Return the [x, y] coordinate for the center point of the cell that contains the specified text.  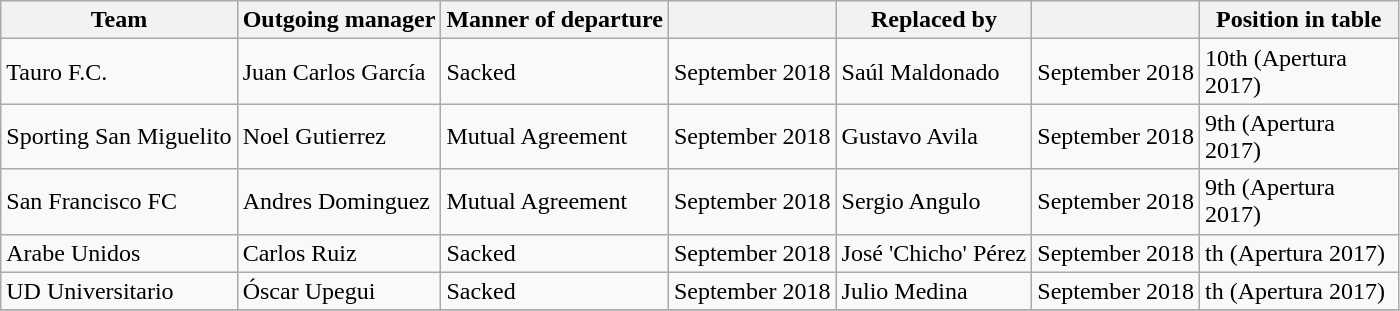
Óscar Upegui [339, 291]
Noel Gutierrez [339, 136]
Replaced by [934, 20]
Position in table [1298, 20]
José 'Chicho' Pérez [934, 253]
San Francisco FC [119, 202]
Julio Medina [934, 291]
Sporting San Miguelito [119, 136]
Carlos Ruiz [339, 253]
Andres Dominguez [339, 202]
Gustavo Avila [934, 136]
Saúl Maldonado [934, 72]
Tauro F.C. [119, 72]
Outgoing manager [339, 20]
Sergio Angulo [934, 202]
10th (Apertura 2017) [1298, 72]
Juan Carlos García [339, 72]
Arabe Unidos [119, 253]
Manner of departure [554, 20]
Team [119, 20]
UD Universitario [119, 291]
